Search for the cell housing the specified text and yield its [X, Y] center coordinate. 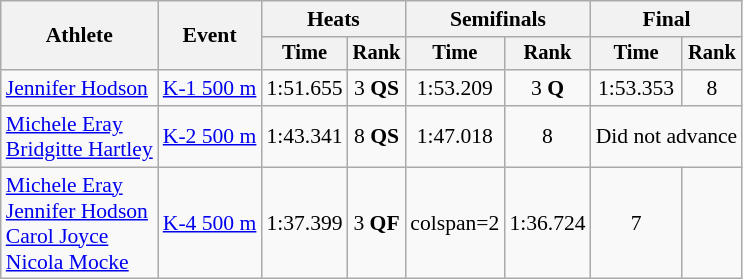
3 QS [377, 88]
Jennifer Hodson [80, 88]
1:51.655 [304, 88]
K-1 500 m [210, 88]
8 QS [377, 136]
1:47.018 [454, 136]
1:43.341 [304, 136]
Event [210, 36]
Final [667, 19]
1:53.209 [454, 88]
K-4 500 m [210, 223]
1:53.353 [636, 88]
Michele ErayJennifer HodsonCarol JoyceNicola Mocke [80, 223]
K-2 500 m [210, 136]
1:37.399 [304, 223]
1:36.724 [547, 223]
Semifinals [498, 19]
colspan=2 [454, 223]
Michele ErayBridgitte Hartley [80, 136]
Heats [333, 19]
Did not advance [667, 136]
3 Q [547, 88]
3 QF [377, 223]
Athlete [80, 36]
7 [636, 223]
